Search for the cell housing the specified text and yield its [X, Y] center coordinate. 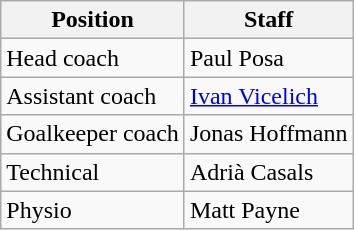
Adrià Casals [268, 172]
Technical [93, 172]
Physio [93, 210]
Goalkeeper coach [93, 134]
Jonas Hoffmann [268, 134]
Assistant coach [93, 96]
Ivan Vicelich [268, 96]
Staff [268, 20]
Matt Payne [268, 210]
Position [93, 20]
Paul Posa [268, 58]
Head coach [93, 58]
